Return the (x, y) coordinate for the center point of the cell that contains the specified text.  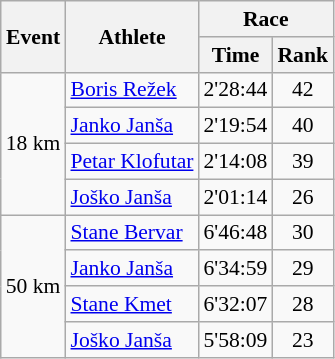
18 km (34, 143)
Race (266, 19)
28 (302, 304)
Petar Klofutar (132, 162)
26 (302, 197)
42 (302, 90)
Athlete (132, 36)
6'34:59 (235, 269)
2'01:14 (235, 197)
6'32:07 (235, 304)
30 (302, 233)
Stane Bervar (132, 233)
Stane Kmet (132, 304)
2'28:44 (235, 90)
50 km (34, 286)
Rank (302, 55)
29 (302, 269)
5'58:09 (235, 340)
2'14:08 (235, 162)
2'19:54 (235, 126)
Boris Režek (132, 90)
40 (302, 126)
Event (34, 36)
23 (302, 340)
39 (302, 162)
Time (235, 55)
6'46:48 (235, 233)
